Locate the cell with the specified text and output its [X, Y] center coordinate. 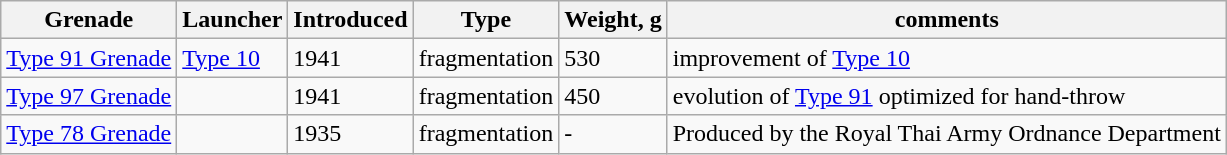
Weight, g [613, 20]
Type 78 Grenade [89, 134]
Grenade [89, 20]
Introduced [350, 20]
Type [486, 20]
comments [946, 20]
- [613, 134]
Type 97 Grenade [89, 96]
Type 91 Grenade [89, 58]
1935 [350, 134]
improvement of Type 10 [946, 58]
450 [613, 96]
Launcher [232, 20]
Type 10 [232, 58]
Produced by the Royal Thai Army Ordnance Department [946, 134]
evolution of Type 91 optimized for hand-throw [946, 96]
530 [613, 58]
